Extract the (x, y) coordinate from the center of the cell holding the provided text.  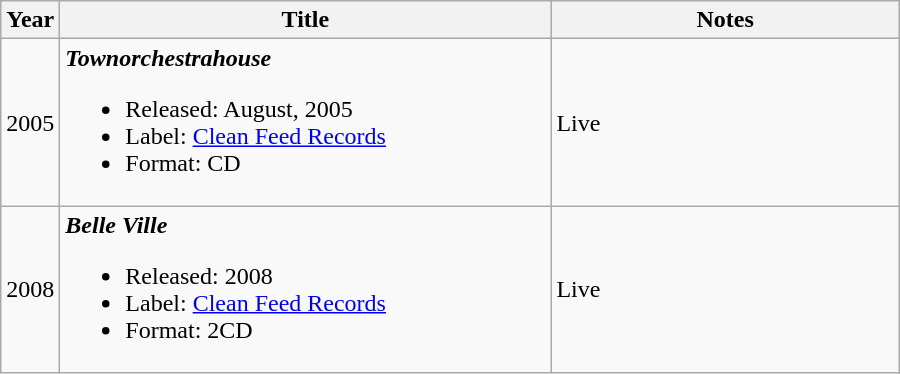
2008 (30, 290)
Year (30, 20)
Title (306, 20)
2005 (30, 122)
Belle VilleReleased: 2008Label: Clean Feed Records Format: 2CD (306, 290)
TownorchestrahouseReleased: August, 2005Label: Clean Feed Records Format: CD (306, 122)
Notes (726, 20)
